From the cell containing the given text, extract its center point as [x, y] coordinate. 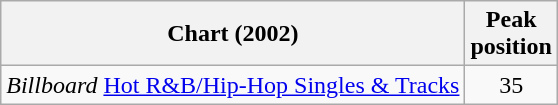
35 [511, 85]
Peakposition [511, 34]
Chart (2002) [233, 34]
Billboard Hot R&B/Hip-Hop Singles & Tracks [233, 85]
